Identify which cell holds the provided text, then report its [x, y] central coordinate. 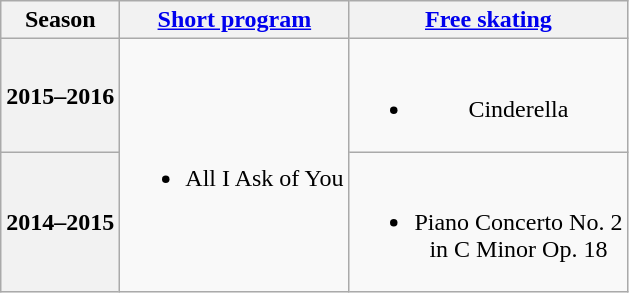
Short program [234, 20]
Season [60, 20]
2015–2016 [60, 96]
All I Ask of You [234, 166]
Cinderella [488, 96]
2014–2015 [60, 222]
Piano Concerto No. 2 in C Minor Op. 18 [488, 222]
Free skating [488, 20]
